Detect which cell encompasses the target text, then output its (X, Y) center coordinate. 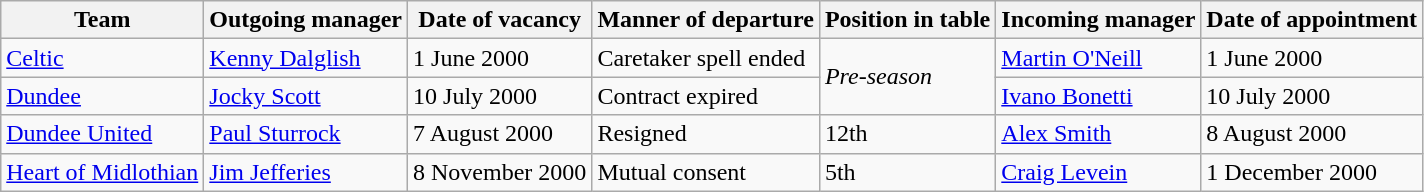
Mutual consent (706, 172)
Date of vacancy (500, 20)
5th (907, 172)
Pre-season (907, 77)
Craig Levein (1098, 172)
Date of appointment (1312, 20)
8 August 2000 (1312, 134)
Paul Sturrock (306, 134)
Dundee (102, 96)
Team (102, 20)
Alex Smith (1098, 134)
Dundee United (102, 134)
Ivano Bonetti (1098, 96)
Kenny Dalglish (306, 58)
Contract expired (706, 96)
Position in table (907, 20)
Caretaker spell ended (706, 58)
1 December 2000 (1312, 172)
Resigned (706, 134)
Incoming manager (1098, 20)
Jim Jefferies (306, 172)
8 November 2000 (500, 172)
7 August 2000 (500, 134)
Outgoing manager (306, 20)
Martin O'Neill (1098, 58)
Celtic (102, 58)
Heart of Midlothian (102, 172)
12th (907, 134)
Manner of departure (706, 20)
Jocky Scott (306, 96)
